Detect which cell encompasses the target text, then output its [x, y] center coordinate. 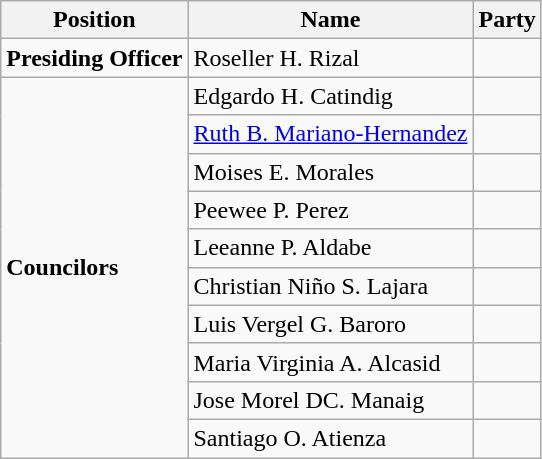
Position [94, 20]
Maria Virginia A. Alcasid [330, 362]
Peewee P. Perez [330, 210]
Santiago O. Atienza [330, 438]
Party [507, 20]
Edgardo H. Catindig [330, 96]
Councilors [94, 268]
Leeanne P. Aldabe [330, 248]
Name [330, 20]
Presiding Officer [94, 58]
Luis Vergel G. Baroro [330, 324]
Roseller H. Rizal [330, 58]
Jose Morel DC. Manaig [330, 400]
Christian Niño S. Lajara [330, 286]
Moises E. Morales [330, 172]
Ruth B. Mariano-Hernandez [330, 134]
